Extract the [X, Y] coordinate from the center of the cell holding the provided text.  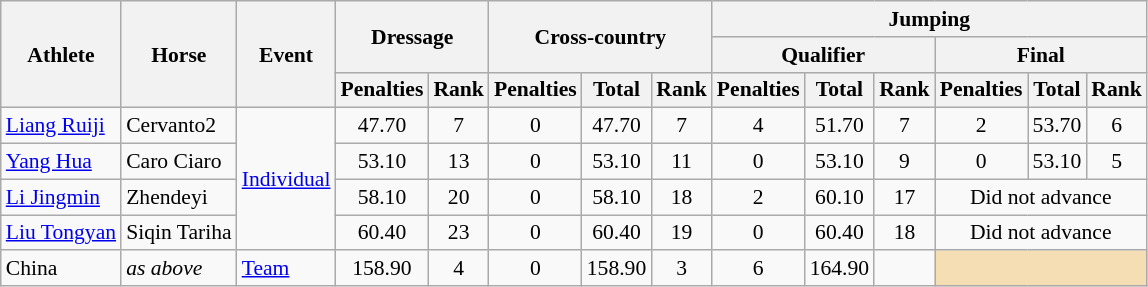
Li Jingmin [61, 197]
17 [904, 197]
Jumping [930, 19]
5 [1116, 162]
3 [682, 269]
53.70 [1058, 126]
Horse [179, 54]
China [61, 269]
as above [179, 269]
Individual [286, 179]
23 [458, 233]
Zhendeyi [179, 197]
19 [682, 233]
11 [682, 162]
164.90 [840, 269]
Yang Hua [61, 162]
Cervanto2 [179, 126]
Athlete [61, 54]
Event [286, 54]
Siqin Tariha [179, 233]
20 [458, 197]
Liu Tongyan [61, 233]
Team [286, 269]
51.70 [840, 126]
Caro Ciaro [179, 162]
Liang Ruiji [61, 126]
9 [904, 162]
13 [458, 162]
Cross-country [600, 36]
60.10 [840, 197]
Qualifier [824, 55]
Final [1041, 55]
Dressage [412, 36]
